Determine the [X, Y] coordinate at the center of the cell enclosing the given text.  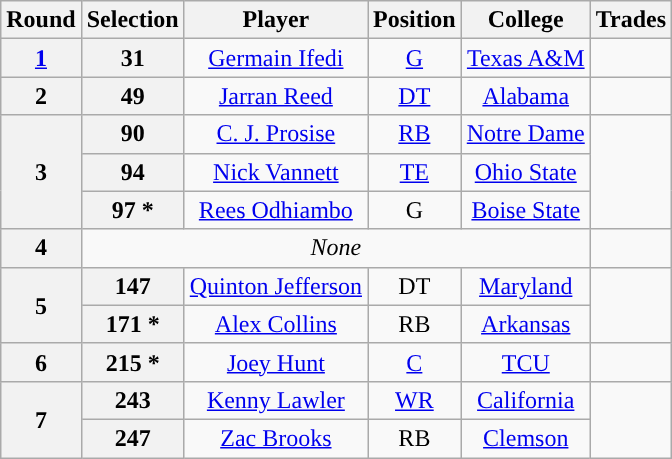
3 [41, 172]
Arkansas [526, 324]
Quinton Jefferson [276, 286]
49 [132, 96]
Nick Vannett [276, 172]
C [415, 362]
7 [41, 419]
6 [41, 362]
247 [132, 438]
5 [41, 305]
90 [132, 134]
Rees Odhiambo [276, 210]
215 * [132, 362]
4 [41, 248]
97 * [132, 210]
Maryland [526, 286]
California [526, 400]
Boise State [526, 210]
171 * [132, 324]
147 [132, 286]
Selection [132, 20]
Germain Ifedi [276, 58]
Alabama [526, 96]
Texas A&M [526, 58]
Player [276, 20]
Position [415, 20]
Notre Dame [526, 134]
None [336, 248]
Joey Hunt [276, 362]
Kenny Lawler [276, 400]
Jarran Reed [276, 96]
1 [41, 58]
94 [132, 172]
TE [415, 172]
243 [132, 400]
TCU [526, 362]
Clemson [526, 438]
C. J. Prosise [276, 134]
Zac Brooks [276, 438]
Alex Collins [276, 324]
College [526, 20]
Trades [630, 20]
31 [132, 58]
Ohio State [526, 172]
WR [415, 400]
Round [41, 20]
2 [41, 96]
